Pinpoint the cell where the given text exists, returning its [x, y] midpoint coordinate. 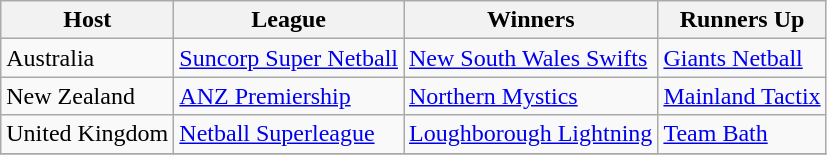
League [289, 20]
United Kingdom [88, 134]
New Zealand [88, 96]
Suncorp Super Netball [289, 58]
Team Bath [742, 134]
Australia [88, 58]
Winners [531, 20]
Host [88, 20]
Northern Mystics [531, 96]
Giants Netball [742, 58]
Mainland Tactix [742, 96]
Netball Superleague [289, 134]
ANZ Premiership [289, 96]
Runners Up [742, 20]
Loughborough Lightning [531, 134]
New South Wales Swifts [531, 58]
